Search for the cell housing the specified text and yield its (x, y) center coordinate. 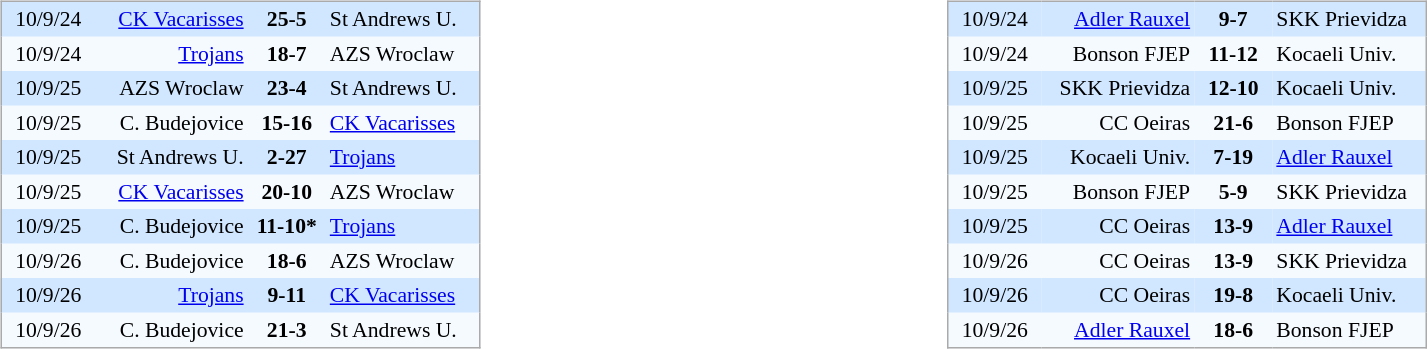
11-12 (1234, 53)
15-16 (286, 123)
19-8 (1234, 295)
25-5 (286, 18)
9-7 (1234, 18)
5-9 (1234, 191)
9-11 (286, 295)
18-7 (286, 53)
21-6 (1234, 123)
23-4 (286, 88)
11-10* (286, 226)
12-10 (1234, 88)
2-27 (286, 157)
21-3 (286, 330)
20-10 (286, 191)
7-19 (1234, 157)
